From the cell containing the given text, extract its center point as [x, y] coordinate. 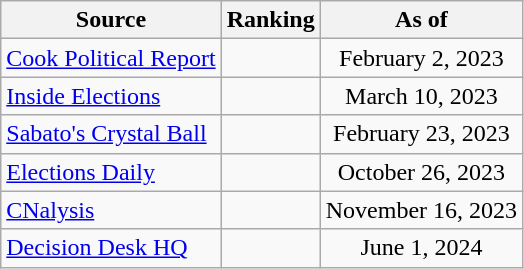
Elections Daily [111, 172]
October 26, 2023 [421, 172]
Sabato's Crystal Ball [111, 134]
February 2, 2023 [421, 58]
Source [111, 20]
November 16, 2023 [421, 210]
As of [421, 20]
Cook Political Report [111, 58]
March 10, 2023 [421, 96]
Ranking [270, 20]
Inside Elections [111, 96]
CNalysis [111, 210]
June 1, 2024 [421, 248]
February 23, 2023 [421, 134]
Decision Desk HQ [111, 248]
